Locate the cell with the specified text and output its [x, y] center coordinate. 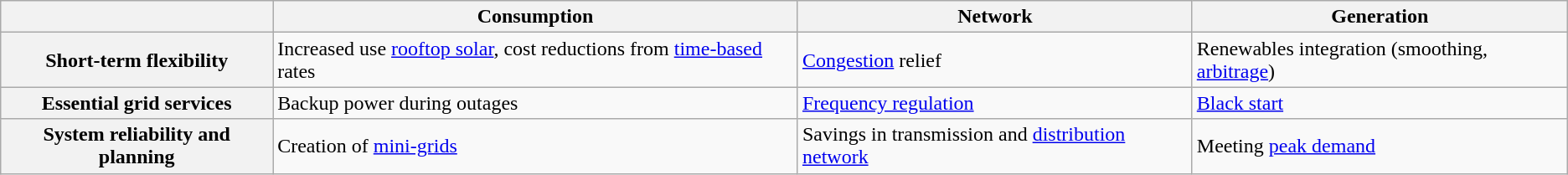
Renewables integration (smoothing, arbitrage) [1380, 60]
Meeting peak demand [1380, 146]
Increased use rooftop solar, cost reductions from time-based rates [536, 60]
Savings in transmission and distribution network [995, 146]
Frequency regulation [995, 103]
Backup power during outages [536, 103]
Creation of mini-grids [536, 146]
System reliability and planning [137, 146]
Consumption [536, 17]
Congestion relief [995, 60]
Black start [1380, 103]
Network [995, 17]
Short-term flexibility [137, 60]
Generation [1380, 17]
Essential grid services [137, 103]
